Detect which cell encompasses the target text, then output its [X, Y] center coordinate. 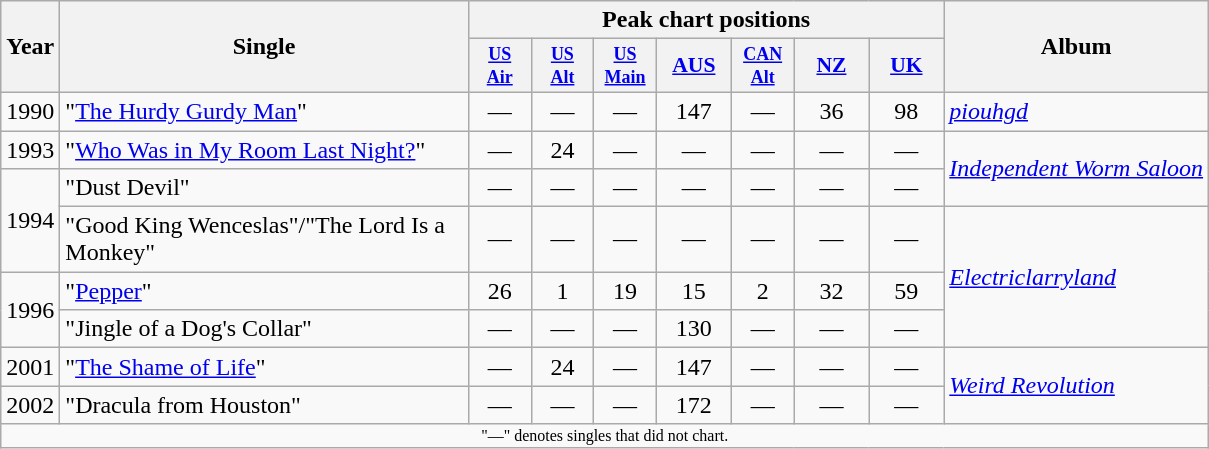
"Who Was in My Room Last Night?" [264, 150]
130 [694, 329]
NZ [832, 66]
Single [264, 47]
"Jingle of a Dog's Collar" [264, 329]
"Good King Wenceslas"/"The Lord Is a Monkey" [264, 240]
2002 [30, 405]
USAlt [562, 66]
59 [906, 291]
2 [762, 291]
19 [626, 291]
26 [500, 291]
AUS [694, 66]
"Dust Devil" [264, 188]
1990 [30, 111]
1994 [30, 220]
Independent Worm Saloon [1076, 169]
1996 [30, 310]
piouhgd [1076, 111]
USAir [500, 66]
"—" denotes singles that did not chart. [605, 436]
172 [694, 405]
Electriclarryland [1076, 278]
USMain [626, 66]
Album [1076, 47]
36 [832, 111]
"Pepper" [264, 291]
UK [906, 66]
15 [694, 291]
2001 [30, 367]
Weird Revolution [1076, 386]
1993 [30, 150]
"Dracula from Houston" [264, 405]
"The Hurdy Gurdy Man" [264, 111]
1 [562, 291]
"The Shame of Life" [264, 367]
Year [30, 47]
98 [906, 111]
Peak chart positions [706, 20]
32 [832, 291]
CANAlt [762, 66]
